Return (X, Y) of the center of cell containing provided text 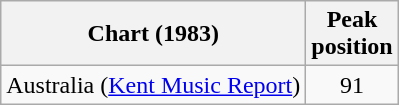
Chart (1983) (154, 34)
91 (352, 85)
Peakposition (352, 34)
Australia (Kent Music Report) (154, 85)
